Search for the cell housing the specified text and yield its (x, y) center coordinate. 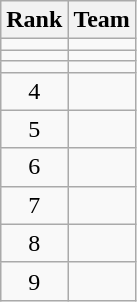
8 (34, 243)
7 (34, 205)
4 (34, 91)
9 (34, 281)
6 (34, 167)
Team (102, 20)
5 (34, 129)
Rank (34, 20)
